Return [X, Y] of the center of cell containing provided text 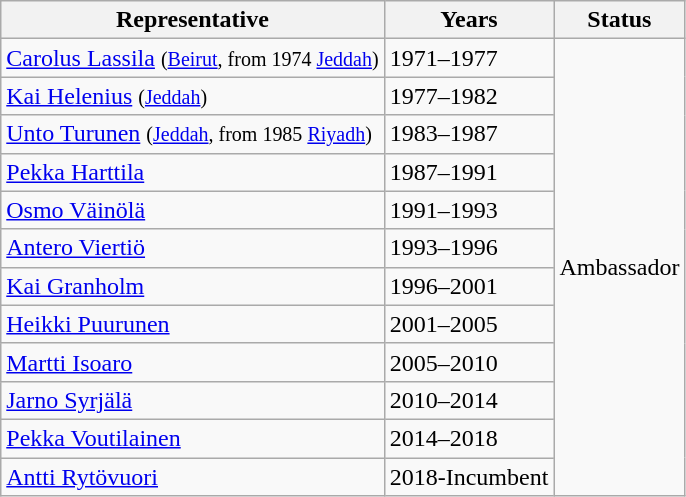
1971–1977 [469, 58]
1977–1982 [469, 96]
Kai Granholm [192, 286]
2018-Incumbent [469, 477]
Unto Turunen (Jeddah, from 1985 Riyadh) [192, 134]
1983–1987 [469, 134]
2010–2014 [469, 400]
Antti Rytövuori [192, 477]
2001–2005 [469, 324]
Osmo Väinölä [192, 210]
Years [469, 20]
Jarno Syrjälä [192, 400]
Representative [192, 20]
Martti Isoaro [192, 362]
Ambassador [620, 268]
Kai Helenius (Jeddah) [192, 96]
1993–1996 [469, 248]
Pekka Harttila [192, 172]
Heikki Puurunen [192, 324]
Status [620, 20]
Carolus Lassila (Beirut, from 1974 Jeddah) [192, 58]
Pekka Voutilainen [192, 438]
1987–1991 [469, 172]
1996–2001 [469, 286]
2005–2010 [469, 362]
2014–2018 [469, 438]
1991–1993 [469, 210]
Antero Viertiö [192, 248]
